Provide the [X, Y] coordinate of the cell's center where the given text is located.  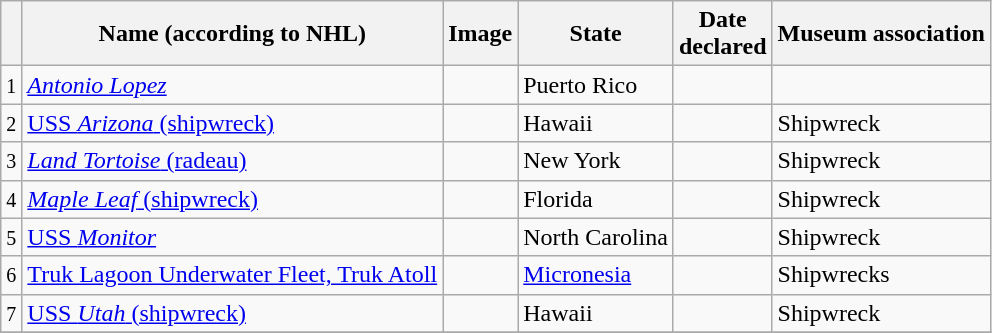
3 [12, 161]
State [596, 34]
6 [12, 275]
5 [12, 237]
USS Monitor [232, 237]
Image [480, 34]
Shipwrecks [881, 275]
Puerto Rico [596, 85]
7 [12, 313]
Museum association [881, 34]
Name (according to NHL) [232, 34]
Maple Leaf (shipwreck) [232, 199]
New York [596, 161]
Micronesia [596, 275]
Datedeclared [722, 34]
Truk Lagoon Underwater Fleet, Truk Atoll [232, 275]
Florida [596, 199]
Land Tortoise (radeau) [232, 161]
USS Utah (shipwreck) [232, 313]
North Carolina [596, 237]
USS Arizona (shipwreck) [232, 123]
Antonio Lopez [232, 85]
1 [12, 85]
2 [12, 123]
4 [12, 199]
